Determine the [X, Y] coordinate at the center of the cell enclosing the given text.  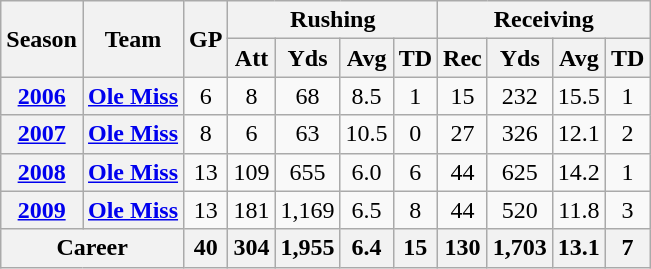
3 [627, 210]
13.1 [578, 248]
Rec [463, 58]
68 [308, 96]
63 [308, 134]
Rushing [333, 20]
Receiving [544, 20]
10.5 [366, 134]
130 [463, 248]
181 [252, 210]
Career [92, 248]
232 [520, 96]
Season [42, 39]
6.0 [366, 172]
15.5 [578, 96]
2008 [42, 172]
0 [415, 134]
6.5 [366, 210]
625 [520, 172]
Team [132, 39]
12.1 [578, 134]
2009 [42, 210]
655 [308, 172]
326 [520, 134]
27 [463, 134]
7 [627, 248]
1,703 [520, 248]
2007 [42, 134]
1,169 [308, 210]
304 [252, 248]
GP [206, 39]
8.5 [366, 96]
14.2 [578, 172]
109 [252, 172]
6.4 [366, 248]
1,955 [308, 248]
Att [252, 58]
2 [627, 134]
520 [520, 210]
40 [206, 248]
2006 [42, 96]
11.8 [578, 210]
